From the cell containing the given text, extract its center point as [X, Y] coordinate. 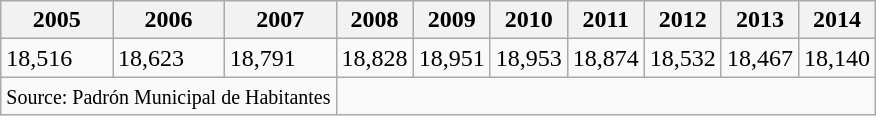
Source: Padrón Municipal de Habitantes [168, 96]
2009 [452, 20]
2013 [760, 20]
18,951 [452, 58]
18,874 [606, 58]
2007 [280, 20]
18,516 [57, 58]
18,953 [528, 58]
2010 [528, 20]
18,532 [682, 58]
2014 [836, 20]
2008 [374, 20]
2005 [57, 20]
2006 [169, 20]
2011 [606, 20]
18,828 [374, 58]
18,791 [280, 58]
2012 [682, 20]
18,623 [169, 58]
18,467 [760, 58]
18,140 [836, 58]
